Extract the (x, y) coordinate from the center of the cell holding the provided text.  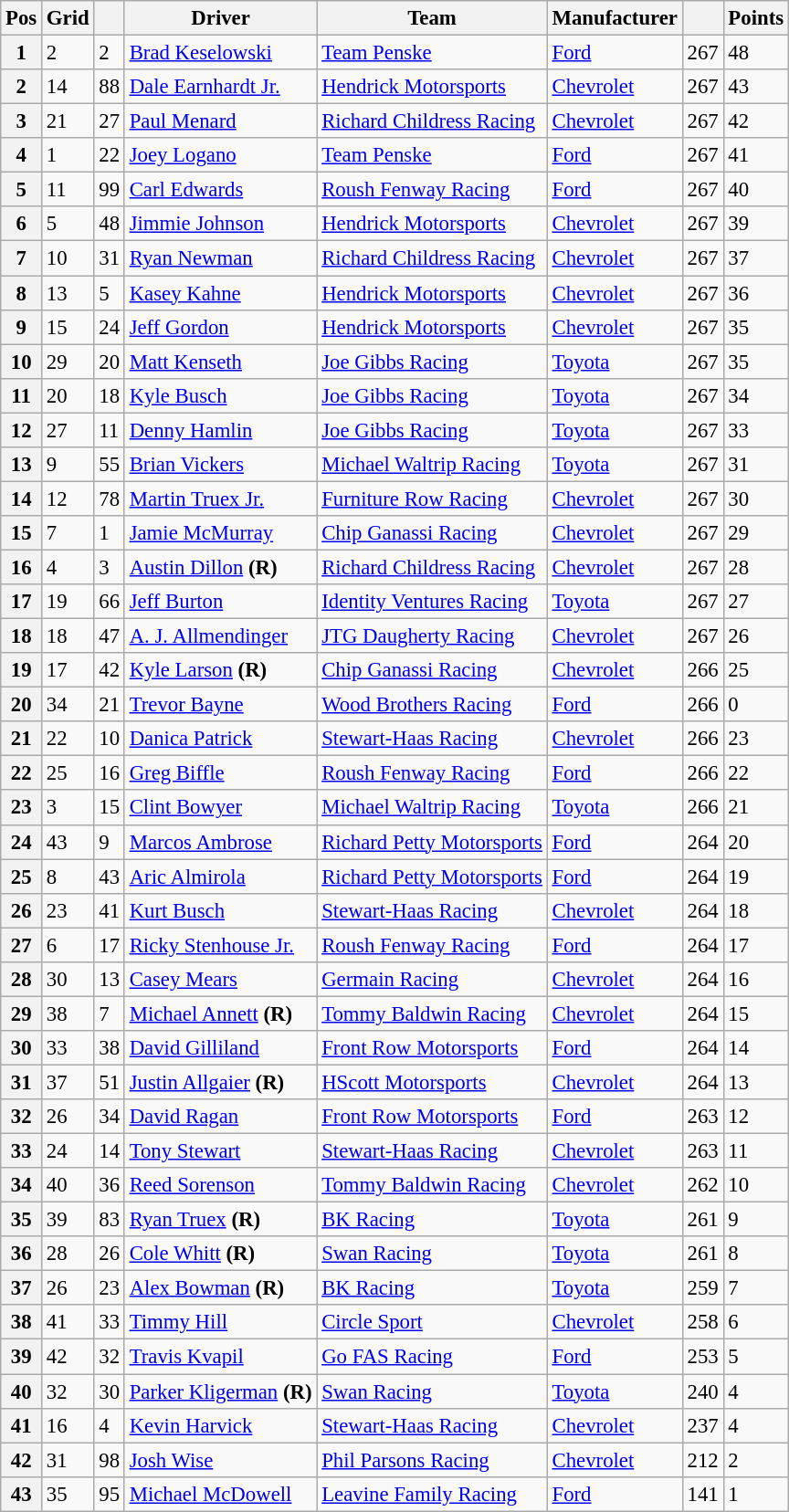
Kurt Busch (221, 910)
66 (110, 602)
Kevin Harvick (221, 1425)
Travis Kvapil (221, 1357)
Alex Bowman (R) (221, 1288)
Clint Bowyer (221, 808)
88 (110, 87)
Justin Allgaier (R) (221, 1082)
Carl Edwards (221, 190)
Kyle Larson (R) (221, 670)
259 (703, 1288)
Cole Whitt (R) (221, 1254)
0 (756, 705)
Michael McDowell (221, 1494)
98 (110, 1460)
212 (703, 1460)
95 (110, 1494)
Greg Biffle (221, 773)
Austin Dillon (R) (221, 567)
99 (110, 190)
Joey Logano (221, 155)
Timmy Hill (221, 1323)
Jeff Gordon (221, 327)
Phil Parsons Racing (432, 1460)
HScott Motorsports (432, 1082)
Driver (221, 18)
Grid (68, 18)
Jamie McMurray (221, 533)
47 (110, 636)
78 (110, 499)
Jimmie Johnson (221, 224)
253 (703, 1357)
237 (703, 1425)
83 (110, 1220)
262 (703, 1185)
David Gilliland (221, 1048)
Kasey Kahne (221, 293)
A. J. Allmendinger (221, 636)
Parker Kligerman (R) (221, 1391)
Circle Sport (432, 1323)
Pos (22, 18)
Danica Patrick (221, 739)
Josh Wise (221, 1460)
141 (703, 1494)
Martin Truex Jr. (221, 499)
Manufacturer (615, 18)
Brian Vickers (221, 465)
Brad Keselowski (221, 53)
Michael Annett (R) (221, 1013)
Identity Ventures Racing (432, 602)
Team (432, 18)
David Ragan (221, 1117)
JTG Daugherty Racing (432, 636)
240 (703, 1391)
Germain Racing (432, 980)
Furniture Row Racing (432, 499)
Ryan Newman (221, 258)
Ryan Truex (R) (221, 1220)
Go FAS Racing (432, 1357)
Tony Stewart (221, 1151)
Points (756, 18)
Wood Brothers Racing (432, 705)
Casey Mears (221, 980)
Aric Almirola (221, 877)
Trevor Bayne (221, 705)
55 (110, 465)
51 (110, 1082)
Kyle Busch (221, 395)
Dale Earnhardt Jr. (221, 87)
Reed Sorenson (221, 1185)
Leavine Family Racing (432, 1494)
Marcos Ambrose (221, 842)
Matt Kenseth (221, 362)
Denny Hamlin (221, 430)
Jeff Burton (221, 602)
Paul Menard (221, 121)
258 (703, 1323)
Ricky Stenhouse Jr. (221, 945)
